Find where the given text appears and provide that cell's center as [x, y] coordinate. 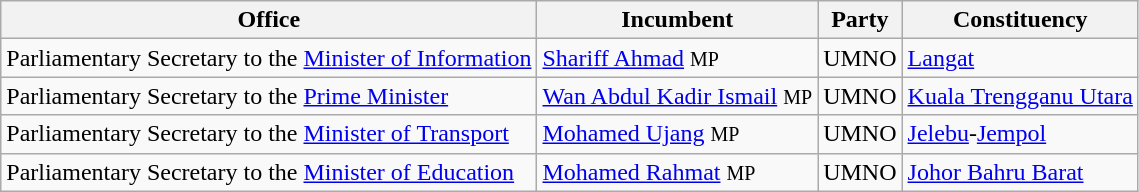
Mohamed Rahmat MP [678, 172]
Party [860, 20]
Kuala Trengganu Utara [1020, 96]
Parliamentary Secretary to the Minister of Transport [269, 134]
Wan Abdul Kadir Ismail MP [678, 96]
Parliamentary Secretary to the Minister of Education [269, 172]
Jelebu-Jempol [1020, 134]
Office [269, 20]
Shariff Ahmad MP [678, 58]
Constituency [1020, 20]
Parliamentary Secretary to the Minister of Information [269, 58]
Incumbent [678, 20]
Mohamed Ujang MP [678, 134]
Parliamentary Secretary to the Prime Minister [269, 96]
Langat [1020, 58]
Johor Bahru Barat [1020, 172]
